Output the (X, Y) coordinate of the center of the cell containing the given text.  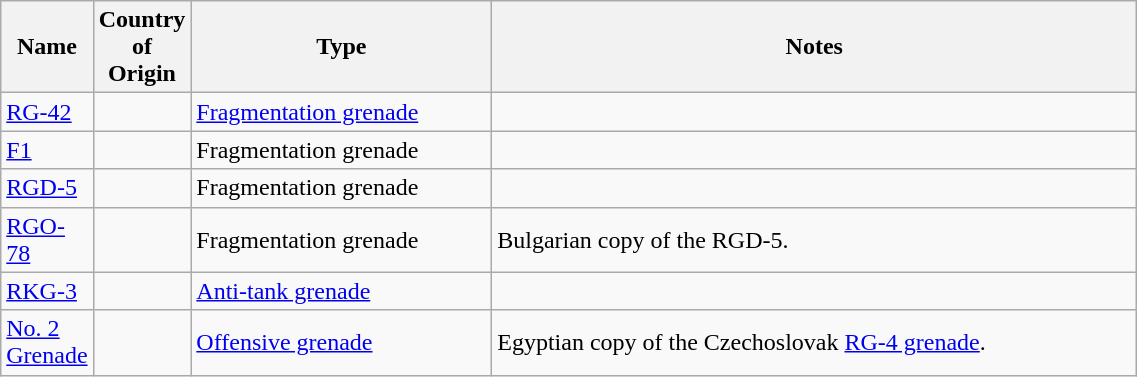
Name (47, 47)
Anti-tank grenade (342, 291)
Country of Origin (142, 47)
RGO-78 (47, 240)
Bulgarian copy of the RGD-5. (814, 240)
RG-42 (47, 112)
Offensive grenade (342, 342)
Notes (814, 47)
Egyptian copy of the Czechoslovak RG-4 grenade. (814, 342)
RGD-5 (47, 188)
No. 2 Grenade (47, 342)
Type (342, 47)
RKG-3 (47, 291)
F1 (47, 150)
